For the text-containing cell, return its midpoint in (x, y) coordinate format. 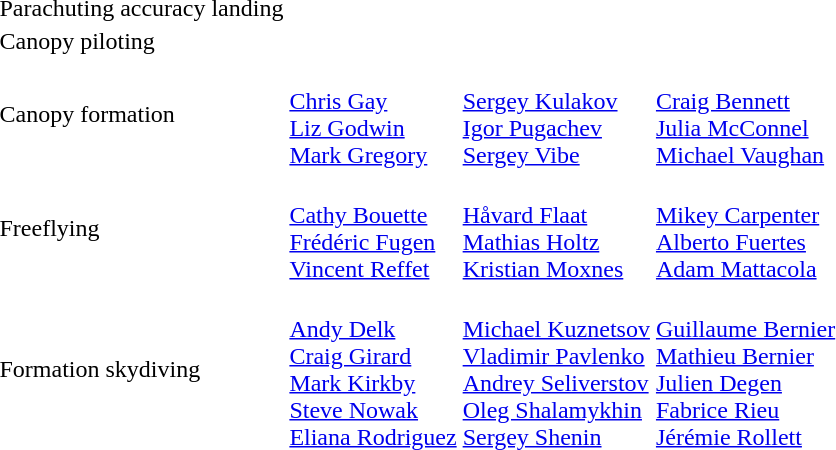
Cathy BouetteFrédéric FugenVincent Reffet (373, 228)
Mikey CarpenterAlberto FuertesAdam Mattacola (745, 228)
Håvard FlaatMathias HoltzKristian Moxnes (556, 228)
Sergey KulakovIgor PugachevSergey Vibe (556, 114)
Craig BennettJulia McConnelMichael Vaughan (745, 114)
Chris GayLiz GodwinMark Gregory (373, 114)
